Determine the (X, Y) coordinate at the center of the cell enclosing the given text.  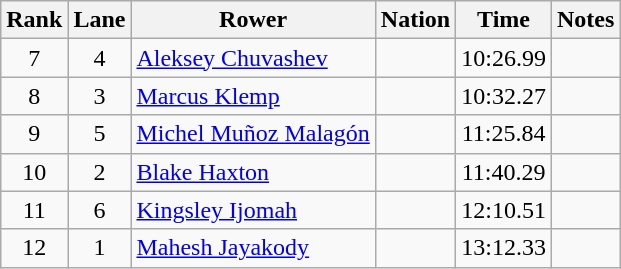
Lane (100, 20)
4 (100, 58)
Rower (253, 20)
Notes (585, 20)
6 (100, 210)
Michel Muñoz Malagón (253, 134)
11 (34, 210)
Marcus Klemp (253, 96)
3 (100, 96)
11:40.29 (504, 172)
12:10.51 (504, 210)
11:25.84 (504, 134)
8 (34, 96)
1 (100, 248)
Time (504, 20)
10 (34, 172)
5 (100, 134)
Kingsley Ijomah (253, 210)
7 (34, 58)
12 (34, 248)
Rank (34, 20)
2 (100, 172)
Blake Haxton (253, 172)
Aleksey Chuvashev (253, 58)
10:26.99 (504, 58)
10:32.27 (504, 96)
9 (34, 134)
Nation (415, 20)
13:12.33 (504, 248)
Mahesh Jayakody (253, 248)
